Determine the (X, Y) coordinate at the center of the cell enclosing the given text.  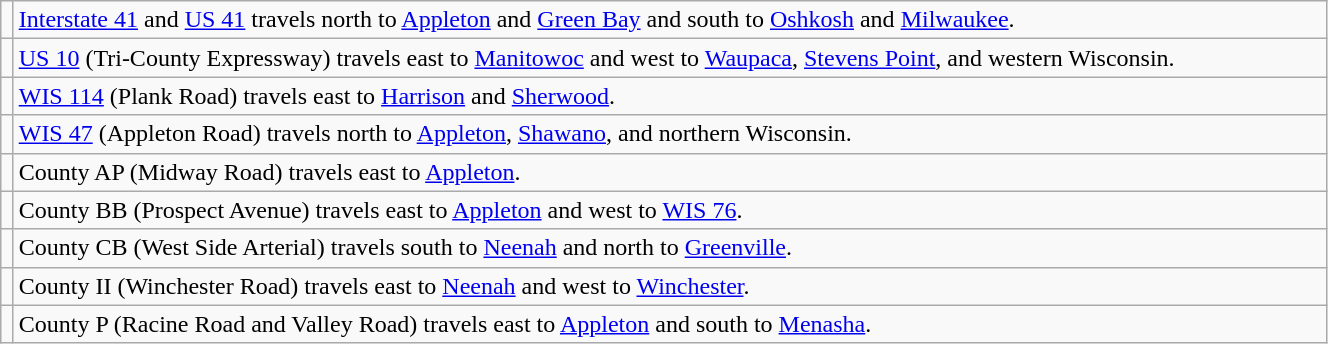
County AP (Midway Road) travels east to Appleton. (670, 172)
US 10 (Tri-County Expressway) travels east to Manitowoc and west to Waupaca, Stevens Point, and western Wisconsin. (670, 58)
County II (Winchester Road) travels east to Neenah and west to Winchester. (670, 286)
County BB (Prospect Avenue) travels east to Appleton and west to WIS 76. (670, 210)
County P (Racine Road and Valley Road) travels east to Appleton and south to Menasha. (670, 324)
Interstate 41 and US 41 travels north to Appleton and Green Bay and south to Oshkosh and Milwaukee. (670, 20)
WIS 114 (Plank Road) travels east to Harrison and Sherwood. (670, 96)
WIS 47 (Appleton Road) travels north to Appleton, Shawano, and northern Wisconsin. (670, 134)
County CB (West Side Arterial) travels south to Neenah and north to Greenville. (670, 248)
